Determine the (x, y) coordinate at the center of the cell enclosing the given text.  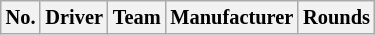
Rounds (336, 17)
Driver (74, 17)
No. (21, 17)
Manufacturer (232, 17)
Team (137, 17)
